Identify which cell holds the provided text, then report its (x, y) central coordinate. 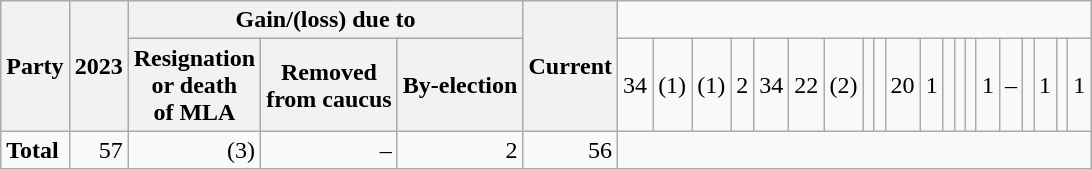
57 (98, 150)
56 (570, 150)
(3) (194, 150)
Gain/(loss) due to (326, 20)
By-election (460, 85)
Removedfrom caucus (330, 85)
Total (35, 150)
2023 (98, 66)
Party (35, 66)
(2) (844, 85)
22 (806, 85)
Current (570, 66)
Resignationor deathof MLA (194, 85)
20 (902, 85)
